Detect which cell encompasses the target text, then output its [x, y] center coordinate. 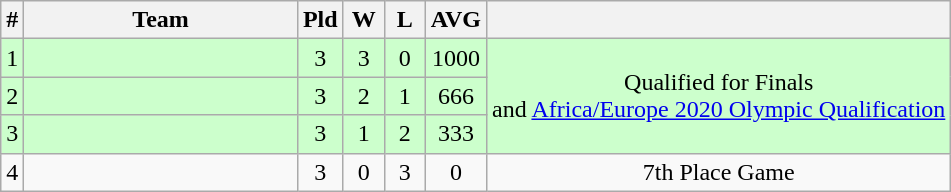
333 [456, 134]
AVG [456, 20]
666 [456, 96]
1000 [456, 58]
Pld [320, 20]
4 [12, 172]
# [12, 20]
L [404, 20]
7th Place Game [719, 172]
Team [161, 20]
W [364, 20]
Qualified for Finalsand Africa/Europe 2020 Olympic Qualification [719, 96]
